Determine the (x, y) coordinate at the center of the cell enclosing the given text.  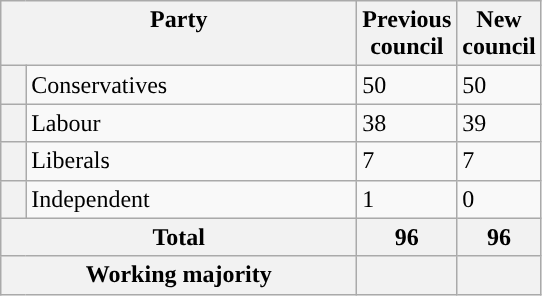
Conservatives (192, 85)
New council (499, 34)
Working majority (179, 275)
Party (179, 34)
Labour (192, 123)
1 (407, 199)
0 (499, 199)
Independent (192, 199)
Previous council (407, 34)
39 (499, 123)
Liberals (192, 161)
Total (179, 237)
38 (407, 123)
